Locate the cell with the specified text and output its (X, Y) center coordinate. 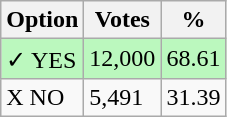
31.39 (194, 97)
68.61 (194, 59)
✓ YES (42, 59)
12,000 (122, 59)
Option (42, 20)
% (194, 20)
X NO (42, 97)
5,491 (122, 97)
Votes (122, 20)
